Identify which cell holds the provided text, then report its (X, Y) central coordinate. 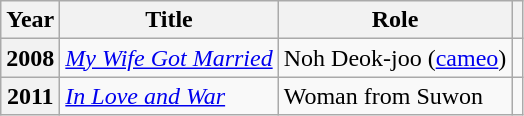
Year (30, 20)
Title (169, 20)
Noh Deok-joo (cameo) (395, 58)
In Love and War (169, 96)
My Wife Got Married (169, 58)
2011 (30, 96)
Woman from Suwon (395, 96)
2008 (30, 58)
Role (395, 20)
